Determine the (x, y) coordinate at the center of the cell enclosing the given text.  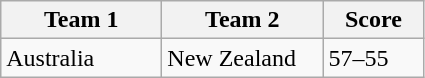
Australia (82, 58)
Team 2 (242, 20)
57–55 (374, 58)
New Zealand (242, 58)
Team 1 (82, 20)
Score (374, 20)
